Return [x, y] of the center of cell containing provided text 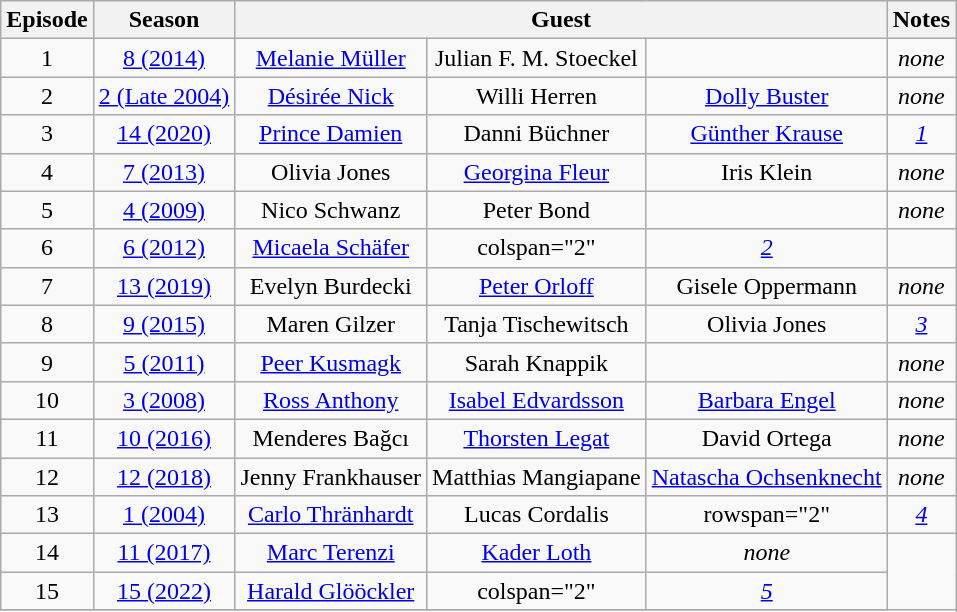
5 (2011) [164, 362]
Georgina Fleur [537, 172]
Dolly Buster [766, 96]
Notes [921, 20]
Thorsten Legat [537, 438]
4 (2009) [164, 210]
13 [47, 515]
David Ortega [766, 438]
10 (2016) [164, 438]
8 [47, 324]
Danni Büchner [537, 134]
13 (2019) [164, 286]
3 (2008) [164, 400]
2 (Late 2004) [164, 96]
6 [47, 248]
15 (2022) [164, 591]
Season [164, 20]
Guest [561, 20]
7 (2013) [164, 172]
Ross Anthony [331, 400]
Nico Schwanz [331, 210]
Willi Herren [537, 96]
Jenny Frankhauser [331, 477]
rowspan="2" [766, 515]
Maren Gilzer [331, 324]
Peer Kusmagk [331, 362]
11 [47, 438]
Micaela Schäfer [331, 248]
Peter Orloff [537, 286]
Lucas Cordalis [537, 515]
8 (2014) [164, 58]
Peter Bond [537, 210]
1 (2004) [164, 515]
Kader Loth [537, 553]
Natascha Ochsenknecht [766, 477]
10 [47, 400]
Sarah Knappik [537, 362]
15 [47, 591]
Iris Klein [766, 172]
Harald Glööckler [331, 591]
Gisele Oppermann [766, 286]
Isabel Edvardsson [537, 400]
7 [47, 286]
9 [47, 362]
Carlo Thränhardt [331, 515]
Marc Terenzi [331, 553]
9 (2015) [164, 324]
14 [47, 553]
11 (2017) [164, 553]
Barbara Engel [766, 400]
Melanie Müller [331, 58]
12 [47, 477]
12 (2018) [164, 477]
Episode [47, 20]
Julian F. M. Stoeckel [537, 58]
Tanja Tischewitsch [537, 324]
Prince Damien [331, 134]
Evelyn Burdecki [331, 286]
14 (2020) [164, 134]
Günther Krause [766, 134]
Matthias Mangiapane [537, 477]
Menderes Bağcı [331, 438]
6 (2012) [164, 248]
Désirée Nick [331, 96]
